Locate the cell with the specified text and output its [x, y] center coordinate. 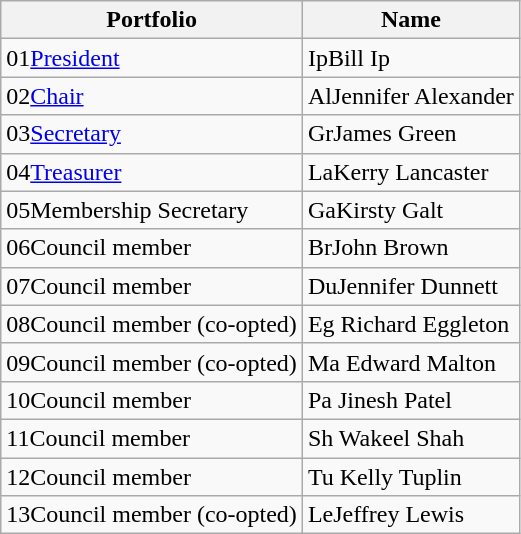
Sh Wakeel Shah [410, 438]
Ma Edward Malton [410, 362]
13Council member (co-opted) [152, 515]
DuJennifer Dunnett [410, 286]
IpBill Ip [410, 58]
LeJeffrey Lewis [410, 515]
Eg Richard Eggleton [410, 324]
07Council member [152, 286]
GaKirsty Galt [410, 210]
BrJohn Brown [410, 248]
Name [410, 20]
03Secretary [152, 134]
AlJennifer Alexander [410, 96]
08Council member (co-opted) [152, 324]
02Chair [152, 96]
11Council member [152, 438]
Pa Jinesh Patel [410, 400]
Tu Kelly Tuplin [410, 477]
01President [152, 58]
12Council member [152, 477]
GrJames Green [410, 134]
10Council member [152, 400]
04Treasurer [152, 172]
Portfolio [152, 20]
LaKerry Lancaster [410, 172]
09Council member (co-opted) [152, 362]
06Council member [152, 248]
05Membership Secretary [152, 210]
